Identify which cell holds the provided text, then report its (x, y) central coordinate. 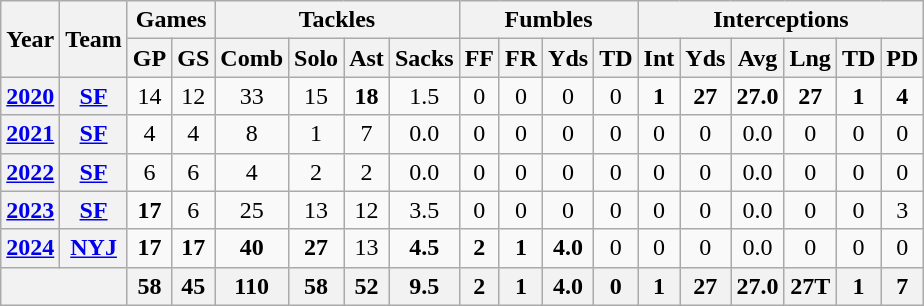
52 (367, 286)
2021 (30, 134)
2024 (30, 248)
9.5 (424, 286)
1.5 (424, 96)
27T (810, 286)
15 (316, 96)
4.5 (424, 248)
2023 (30, 210)
8 (252, 134)
2022 (30, 172)
NYJ (94, 248)
FR (520, 58)
Tackles (337, 20)
Sacks (424, 58)
3.5 (424, 210)
Games (170, 20)
Fumbles (548, 20)
Year (30, 39)
2020 (30, 96)
GS (194, 58)
25 (252, 210)
Team (94, 39)
Interceptions (781, 20)
Ast (367, 58)
110 (252, 286)
18 (367, 96)
Lng (810, 58)
Solo (316, 58)
33 (252, 96)
3 (902, 210)
Avg (758, 58)
Int (659, 58)
FF (479, 58)
14 (149, 96)
40 (252, 248)
PD (902, 58)
45 (194, 286)
GP (149, 58)
Comb (252, 58)
